Pinpoint the cell where the given text exists, returning its [x, y] midpoint coordinate. 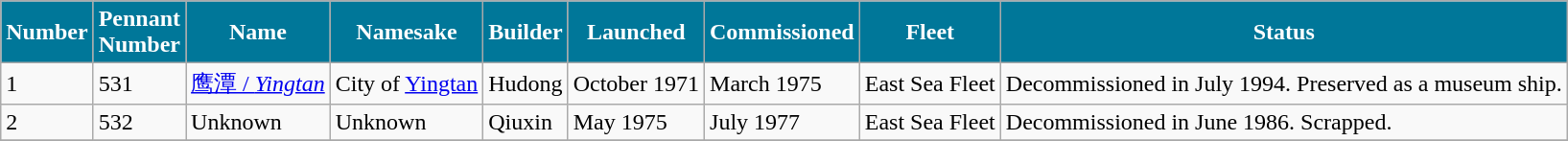
July 1977 [783, 122]
Decommissioned in July 1994. Preserved as a museum ship. [1283, 84]
October 1971 [636, 84]
May 1975 [636, 122]
Decommissioned in June 1986. Scrapped. [1283, 122]
Status [1283, 33]
Qiuxin [526, 122]
Hudong [526, 84]
Fleet [930, 33]
1 [47, 84]
Namesake [407, 33]
Name [259, 33]
531 [139, 84]
Number [47, 33]
City of Yingtan [407, 84]
532 [139, 122]
Commissioned [783, 33]
Launched [636, 33]
Builder [526, 33]
March 1975 [783, 84]
2 [47, 122]
Pennant Number [139, 33]
鹰潭 / Yingtan [259, 84]
